For the text-containing cell, return its midpoint in [X, Y] coordinate format. 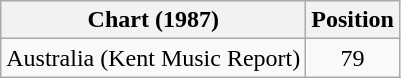
79 [353, 58]
Position [353, 20]
Australia (Kent Music Report) [154, 58]
Chart (1987) [154, 20]
